Locate the cell with the specified text and output its (X, Y) center coordinate. 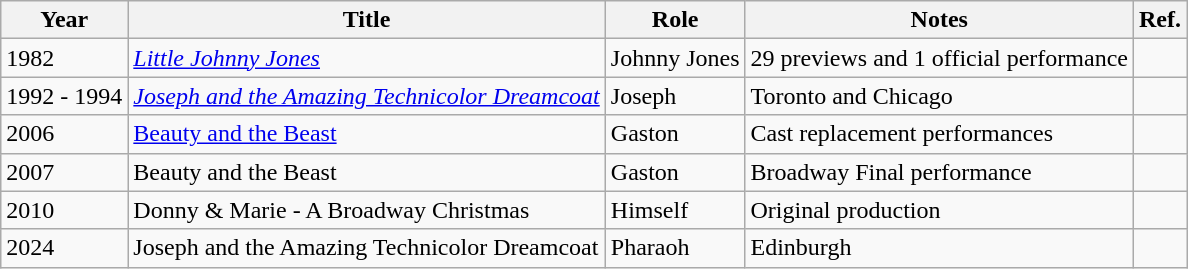
Ref. (1160, 20)
Broadway Final performance (939, 172)
29 previews and 1 official performance (939, 58)
Pharaoh (675, 248)
Little Johnny Jones (366, 58)
Cast replacement performances (939, 134)
Toronto and Chicago (939, 96)
Role (675, 20)
1992 - 1994 (64, 96)
2007 (64, 172)
Notes (939, 20)
Donny & Marie - A Broadway Christmas (366, 210)
2024 (64, 248)
Edinburgh (939, 248)
Original production (939, 210)
Johnny Jones (675, 58)
Year (64, 20)
Title (366, 20)
Joseph (675, 96)
2010 (64, 210)
1982 (64, 58)
Himself (675, 210)
2006 (64, 134)
